Identify which cell holds the provided text, then report its [x, y] central coordinate. 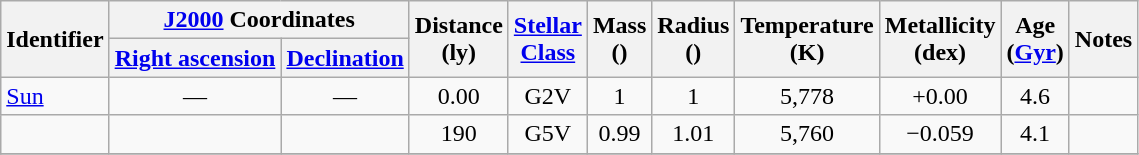
G5V [548, 134]
Identifier [55, 39]
5,760 [807, 134]
0.99 [619, 134]
5,778 [807, 96]
4.6 [1035, 96]
4.1 [1035, 134]
1.01 [694, 134]
Mass() [619, 39]
Declination [345, 58]
+0.00 [940, 96]
Radius() [694, 39]
Distance(ly) [458, 39]
StellarClass [548, 39]
Right ascension [195, 58]
Notes [1103, 39]
Temperature(K) [807, 39]
G2V [548, 96]
190 [458, 134]
−0.059 [940, 134]
Age(Gyr) [1035, 39]
0.00 [458, 96]
Metallicity(dex) [940, 39]
J2000 Coordinates [259, 20]
Sun [55, 96]
